Detect which cell encompasses the target text, then output its (X, Y) center coordinate. 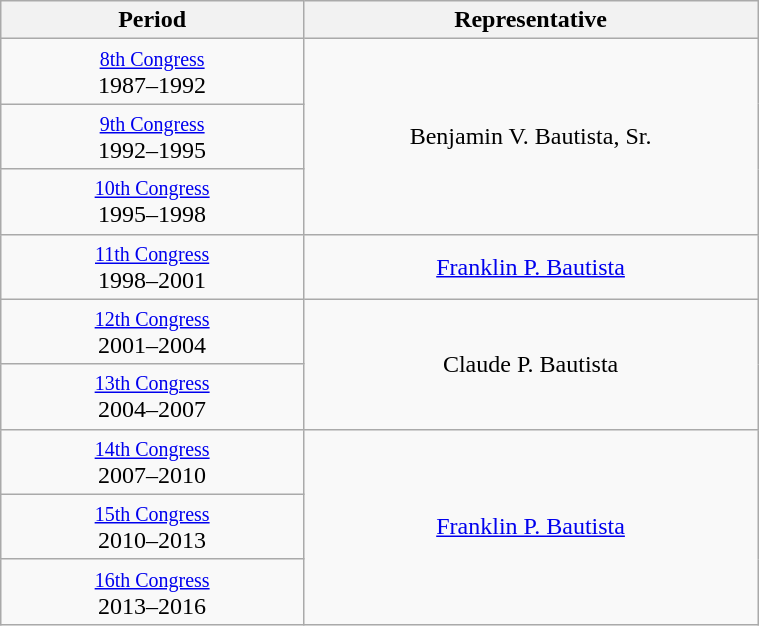
14th Congress2007–2010 (152, 462)
9th Congress1992–1995 (152, 136)
15th Congress2010–2013 (152, 526)
12th Congress2001–2004 (152, 332)
11th Congress1998–2001 (152, 266)
Period (152, 20)
16th Congress2013–2016 (152, 592)
Benjamin V. Bautista, Sr. (530, 136)
10th Congress1995–1998 (152, 202)
Representative (530, 20)
8th Congress1987–1992 (152, 72)
13th Congress2004–2007 (152, 396)
Claude P. Bautista (530, 364)
